Return [X, Y] of the center of cell containing provided text 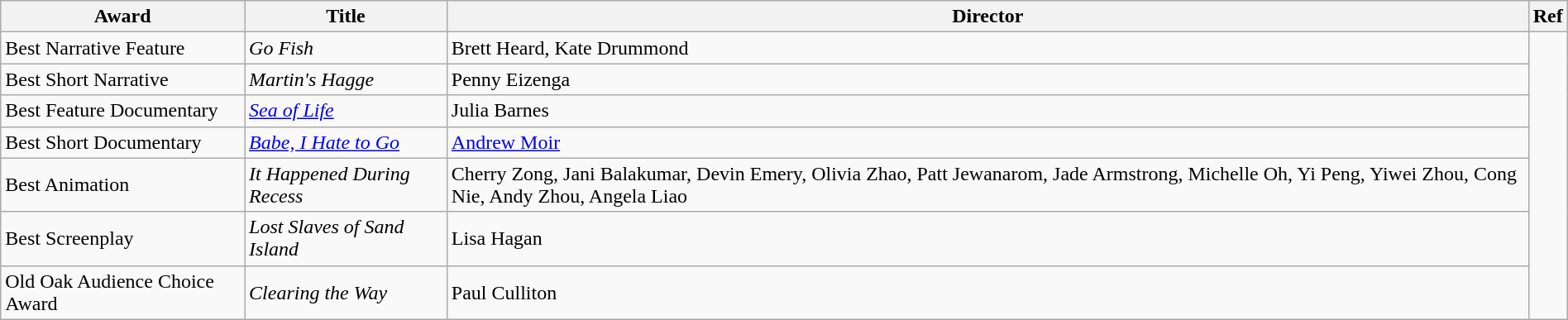
Title [346, 17]
Best Short Narrative [122, 79]
Award [122, 17]
Best Feature Documentary [122, 111]
Babe, I Hate to Go [346, 142]
Director [987, 17]
Best Narrative Feature [122, 48]
It Happened During Recess [346, 185]
Penny Eizenga [987, 79]
Andrew Moir [987, 142]
Brett Heard, Kate Drummond [987, 48]
Go Fish [346, 48]
Best Screenplay [122, 238]
Best Animation [122, 185]
Clearing the Way [346, 293]
Paul Culliton [987, 293]
Martin's Hagge [346, 79]
Best Short Documentary [122, 142]
Sea of Life [346, 111]
Old Oak Audience Choice Award [122, 293]
Ref [1548, 17]
Lost Slaves of Sand Island [346, 238]
Lisa Hagan [987, 238]
Julia Barnes [987, 111]
